Determine the (X, Y) coordinate at the center of the cell enclosing the given text.  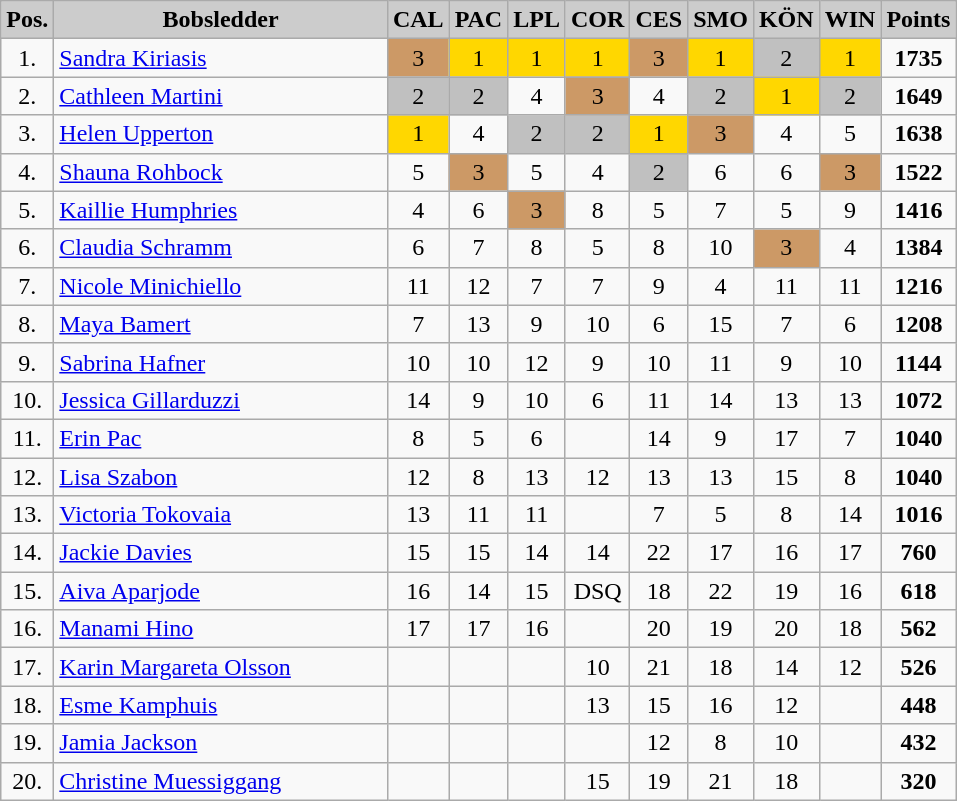
6. (28, 248)
COR (597, 20)
1384 (918, 248)
Points (918, 20)
17. (28, 667)
Nicole Minichiello (221, 286)
9. (28, 362)
15. (28, 591)
8. (28, 324)
432 (918, 743)
Kaillie Humphries (221, 210)
CES (659, 20)
16. (28, 629)
1416 (918, 210)
Shauna Rohbock (221, 172)
Christine Muessiggang (221, 781)
12. (28, 477)
10. (28, 400)
5. (28, 210)
SMO (721, 20)
1216 (918, 286)
618 (918, 591)
1649 (918, 96)
Maya Bamert (221, 324)
1072 (918, 400)
Jackie Davies (221, 553)
760 (918, 553)
13. (28, 515)
1522 (918, 172)
562 (918, 629)
1144 (918, 362)
448 (918, 705)
Pos. (28, 20)
KÖN (786, 20)
Karin Margareta Olsson (221, 667)
1016 (918, 515)
Sandra Kiriasis (221, 58)
2. (28, 96)
7. (28, 286)
14. (28, 553)
Sabrina Hafner (221, 362)
1. (28, 58)
4. (28, 172)
Lisa Szabon (221, 477)
Cathleen Martini (221, 96)
Jessica Gillarduzzi (221, 400)
LPL (537, 20)
20. (28, 781)
Erin Pac (221, 438)
1208 (918, 324)
Esme Kamphuis (221, 705)
Aiva Aparjode (221, 591)
PAC (478, 20)
Manami Hino (221, 629)
Bobsledder (221, 20)
DSQ (597, 591)
320 (918, 781)
WIN (850, 20)
CAL (418, 20)
19. (28, 743)
Victoria Tokovaia (221, 515)
1735 (918, 58)
526 (918, 667)
Claudia Schramm (221, 248)
1638 (918, 134)
3. (28, 134)
Jamia Jackson (221, 743)
18. (28, 705)
11. (28, 438)
Helen Upperton (221, 134)
